For the text-containing cell, return its midpoint in [x, y] coordinate format. 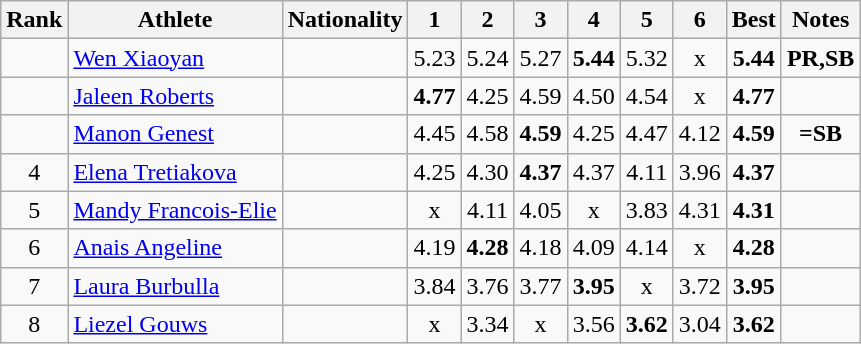
4.50 [594, 96]
PR,SB [820, 58]
Manon Genest [175, 134]
Liezel Gouws [175, 324]
4.09 [594, 248]
5.24 [488, 58]
3 [540, 20]
Nationality [345, 20]
5.32 [646, 58]
3.83 [646, 210]
7 [34, 286]
Notes [820, 20]
4.05 [540, 210]
Best [754, 20]
Jaleen Roberts [175, 96]
3.72 [700, 286]
3.56 [594, 324]
4.58 [488, 134]
2 [488, 20]
4.12 [700, 134]
4.54 [646, 96]
3.96 [700, 172]
3.77 [540, 286]
5.23 [434, 58]
Mandy Francois-Elie [175, 210]
1 [434, 20]
4.19 [434, 248]
4.47 [646, 134]
4.45 [434, 134]
Athlete [175, 20]
8 [34, 324]
3.84 [434, 286]
Elena Tretiakova [175, 172]
Wen Xiaoyan [175, 58]
4.30 [488, 172]
3.04 [700, 324]
5.27 [540, 58]
4.18 [540, 248]
3.76 [488, 286]
Anais Angeline [175, 248]
=SB [820, 134]
4.14 [646, 248]
Laura Burbulla [175, 286]
Rank [34, 20]
3.34 [488, 324]
